Pinpoint the cell where the given text exists, returning its (X, Y) midpoint coordinate. 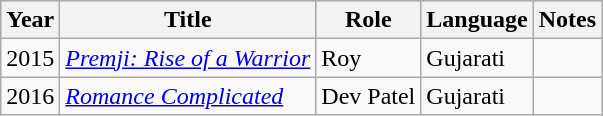
Notes (567, 20)
Language (477, 20)
Dev Patel (368, 96)
Premji: Rise of a Warrior (188, 58)
Role (368, 20)
Title (188, 20)
2016 (30, 96)
Roy (368, 58)
2015 (30, 58)
Year (30, 20)
Romance Complicated (188, 96)
